Identify which cell holds the provided text, then report its [x, y] central coordinate. 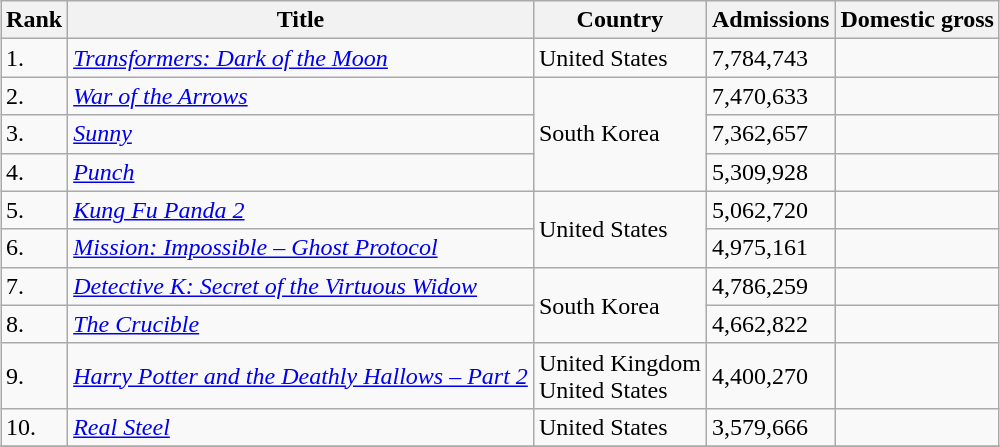
4. [34, 172]
4,400,270 [770, 376]
5,309,928 [770, 172]
3,579,666 [770, 427]
7,362,657 [770, 134]
Admissions [770, 20]
War of the Arrows [301, 96]
4,662,822 [770, 324]
4,786,259 [770, 286]
9. [34, 376]
8. [34, 324]
3. [34, 134]
Country [620, 20]
Sunny [301, 134]
The Crucible [301, 324]
Transformers: Dark of the Moon [301, 58]
Mission: Impossible – Ghost Protocol [301, 248]
7,470,633 [770, 96]
1. [34, 58]
7. [34, 286]
United KingdomUnited States [620, 376]
2. [34, 96]
Detective K: Secret of the Virtuous Widow [301, 286]
6. [34, 248]
10. [34, 427]
5. [34, 210]
4,975,161 [770, 248]
Real Steel [301, 427]
Rank [34, 20]
5,062,720 [770, 210]
Domestic gross [918, 20]
Kung Fu Panda 2 [301, 210]
Title [301, 20]
Harry Potter and the Deathly Hallows – Part 2 [301, 376]
Punch [301, 172]
7,784,743 [770, 58]
